Extract the [x, y] coordinate from the center of the cell holding the provided text.  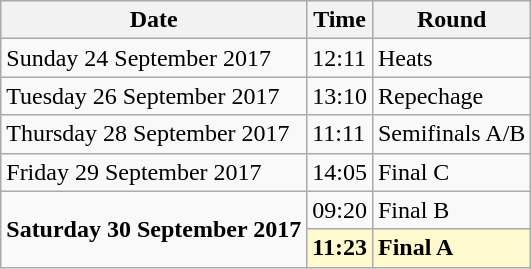
13:10 [340, 96]
Round [451, 20]
Date [154, 20]
Saturday 30 September 2017 [154, 229]
11:23 [340, 248]
09:20 [340, 210]
Heats [451, 58]
Final C [451, 172]
Semifinals A/B [451, 134]
14:05 [340, 172]
Friday 29 September 2017 [154, 172]
Time [340, 20]
11:11 [340, 134]
12:11 [340, 58]
Repechage [451, 96]
Tuesday 26 September 2017 [154, 96]
Sunday 24 September 2017 [154, 58]
Thursday 28 September 2017 [154, 134]
Final B [451, 210]
Final A [451, 248]
